For the text-containing cell, return its midpoint in (X, Y) coordinate format. 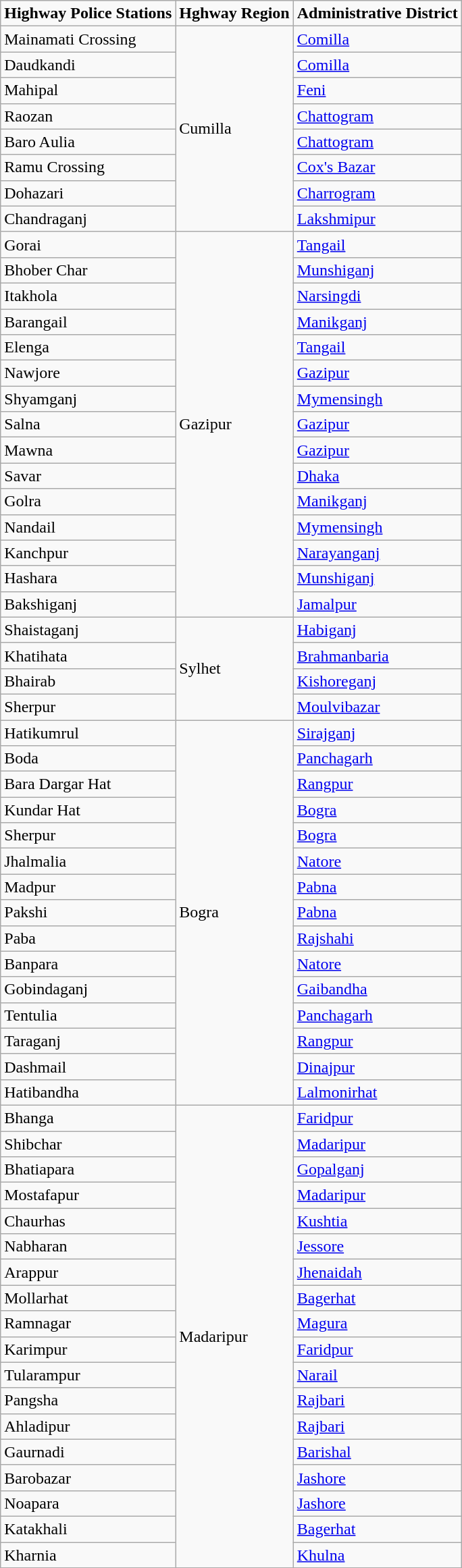
Mainamati Crossing (88, 39)
Bara Dargar Hat (88, 784)
Ramnagar (88, 1324)
Bhatiapara (88, 1170)
Charrogram (377, 193)
Lakshmipur (377, 219)
Narsingdi (377, 296)
Itakhola (88, 296)
Dohazari (88, 193)
Boda (88, 759)
Elenga (88, 348)
Barobazar (88, 1478)
Nawjore (88, 373)
Tularampur (88, 1375)
Cumilla (234, 129)
Hatikumrul (88, 732)
Nabharan (88, 1247)
Mahipal (88, 90)
Karimpur (88, 1349)
Moulvibazar (377, 707)
Chandraganj (88, 219)
Mollarhat (88, 1298)
Tentulia (88, 1015)
Paba (88, 938)
Shaistaganj (88, 630)
Savar (88, 476)
Narayanganj (377, 553)
Ahladipur (88, 1426)
Kanchpur (88, 553)
Nandail (88, 527)
Sirajganj (377, 732)
Jamalpur (377, 604)
Gorai (88, 244)
Bakshiganj (88, 604)
Khulna (377, 1555)
Katakhali (88, 1529)
Jhalmalia (88, 861)
Bhober Char (88, 270)
Cox's Bazar (377, 167)
Raozan (88, 116)
Magura (377, 1324)
Shyamganj (88, 399)
Sylhet (234, 668)
Pakshi (88, 913)
Golra (88, 502)
Administrative District (377, 13)
Mawna (88, 450)
Kundar Hat (88, 810)
Banpara (88, 964)
Lalmonirhat (377, 1092)
Khatihata (88, 655)
Jhenaidah (377, 1272)
Madpur (88, 887)
Daudkandi (88, 65)
Narail (377, 1375)
Pangsha (88, 1401)
Kishoreganj (377, 681)
Hghway Region (234, 13)
Dinajpur (377, 1066)
Bhanga (88, 1118)
Hatibandha (88, 1092)
Gaibandha (377, 990)
Bhairab (88, 681)
Taraganj (88, 1041)
Barangail (88, 322)
Rajshahi (377, 938)
Baro Aulia (88, 142)
Gopalganj (377, 1170)
Salna (88, 425)
Jessore (377, 1247)
Dhaka (377, 476)
Feni (377, 90)
Dashmail (88, 1066)
Kushtia (377, 1221)
Arappur (88, 1272)
Shibchar (88, 1144)
Barishal (377, 1452)
Noapara (88, 1503)
Chaurhas (88, 1221)
Highway Police Stations (88, 13)
Hashara (88, 578)
Mostafapur (88, 1195)
Gaurnadi (88, 1452)
Gobindaganj (88, 990)
Habiganj (377, 630)
Kharnia (88, 1555)
Brahmanbaria (377, 655)
Ramu Crossing (88, 167)
